Capture the cell that displays the provided text and extract its [X, Y] central coordinate. 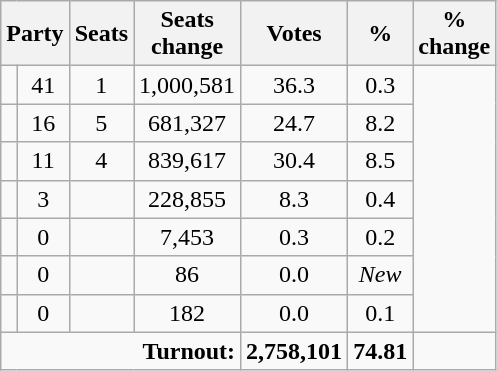
1,000,581 [188, 85]
41 [43, 85]
74.81 [380, 351]
839,617 [188, 161]
Votes [294, 34]
0.1 [380, 313]
0.2 [380, 237]
36.3 [294, 85]
24.7 [294, 123]
30.4 [294, 161]
% [380, 34]
7,453 [188, 237]
Seatschange [188, 34]
8.5 [380, 161]
8.2 [380, 123]
3 [43, 199]
86 [188, 275]
11 [43, 161]
228,855 [188, 199]
Party [35, 34]
681,327 [188, 123]
16 [43, 123]
8.3 [294, 199]
4 [101, 161]
2,758,101 [294, 351]
1 [101, 85]
%change [454, 34]
Seats [101, 34]
5 [101, 123]
182 [188, 313]
Turnout: [121, 351]
0.4 [380, 199]
New [380, 275]
